For the text-containing cell, return its midpoint in [X, Y] coordinate format. 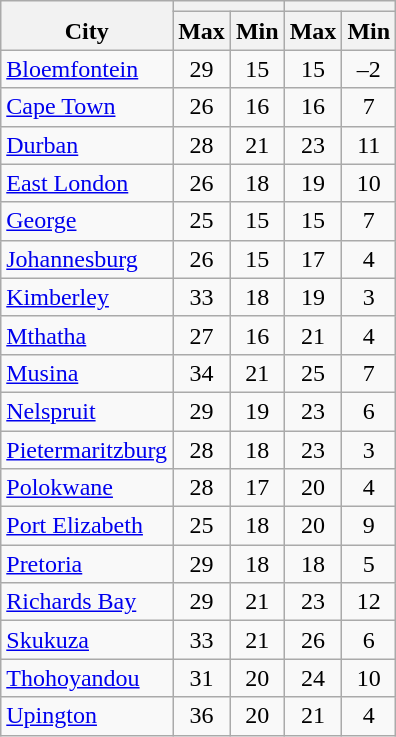
Durban [87, 145]
Pretoria [87, 564]
24 [313, 678]
Skukuza [87, 640]
12 [369, 602]
Polokwane [87, 488]
34 [202, 373]
Kimberley [87, 297]
Bloemfontein [87, 69]
City [87, 26]
Richards Bay [87, 602]
36 [202, 716]
Port Elizabeth [87, 526]
East London [87, 183]
27 [202, 335]
Mthatha [87, 335]
Cape Town [87, 107]
Thohoyandou [87, 678]
Nelspruit [87, 411]
Upington [87, 716]
11 [369, 145]
Musina [87, 373]
9 [369, 526]
Johannesburg [87, 259]
Pietermaritzburg [87, 449]
31 [202, 678]
5 [369, 564]
–2 [369, 69]
George [87, 221]
